Return (x, y) of the center of cell containing provided text 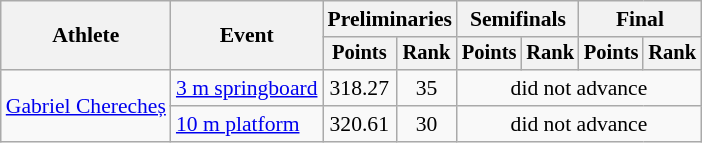
Preliminaries (390, 19)
320.61 (360, 124)
3 m springboard (247, 88)
Semifinals (518, 19)
10 m platform (247, 124)
30 (426, 124)
35 (426, 88)
318.27 (360, 88)
Final (640, 19)
Gabriel Cherecheș (86, 106)
Athlete (86, 36)
Event (247, 36)
